Find where the given text appears and provide that cell's center as (X, Y) coordinate. 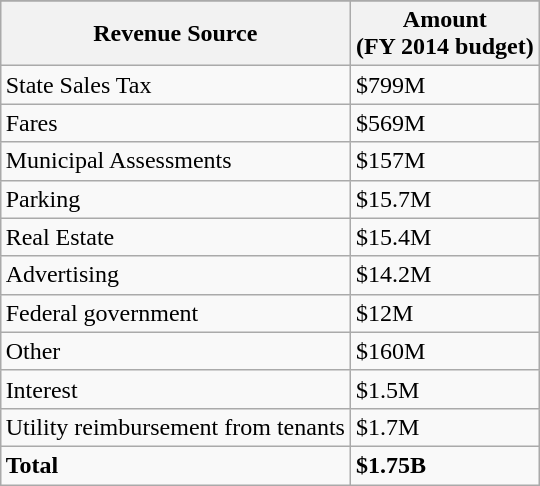
$160M (444, 351)
$1.7M (444, 427)
State Sales Tax (175, 85)
Fares (175, 123)
$12M (444, 313)
Parking (175, 199)
Revenue Source (175, 34)
$799M (444, 85)
Federal government (175, 313)
$1.75B (444, 465)
Amount(FY 2014 budget) (444, 34)
$14.2M (444, 275)
$569M (444, 123)
$15.7M (444, 199)
Municipal Assessments (175, 161)
Total (175, 465)
Utility reimbursement from tenants (175, 427)
Real Estate (175, 237)
Interest (175, 389)
$157M (444, 161)
Other (175, 351)
Advertising (175, 275)
$1.5M (444, 389)
$15.4M (444, 237)
